Locate the cell with the specified text and output its (X, Y) center coordinate. 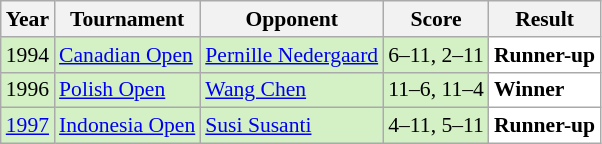
Result (544, 19)
Winner (544, 90)
1996 (28, 90)
Susi Susanti (292, 126)
Year (28, 19)
Polish Open (127, 90)
4–11, 5–11 (436, 126)
Tournament (127, 19)
6–11, 2–11 (436, 55)
Indonesia Open (127, 126)
Opponent (292, 19)
1997 (28, 126)
1994 (28, 55)
11–6, 11–4 (436, 90)
Score (436, 19)
Pernille Nedergaard (292, 55)
Canadian Open (127, 55)
Wang Chen (292, 90)
